Return (x, y) of the center of cell containing provided text 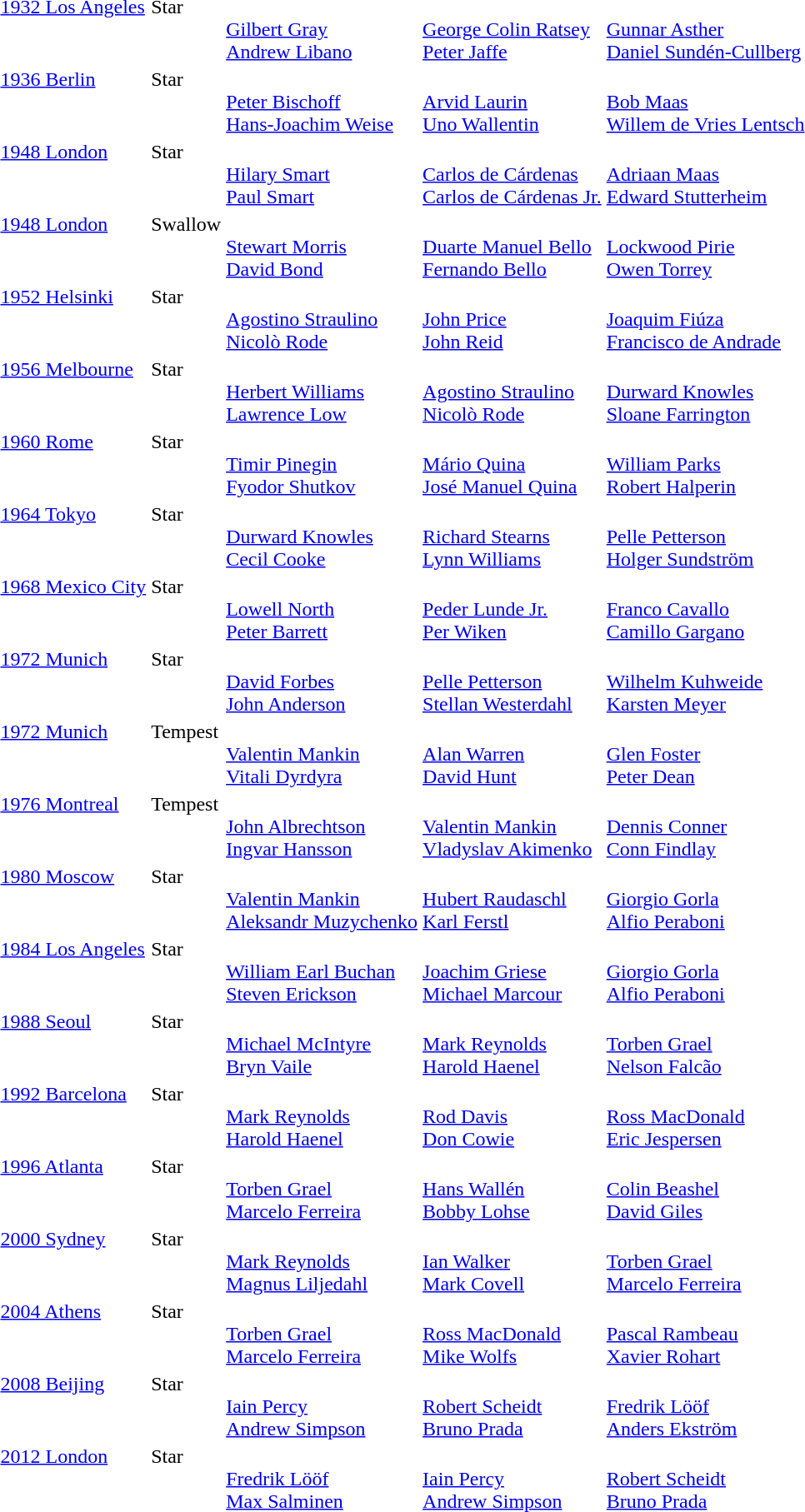
Rod DavisDon Cowie (512, 1116)
Hilary SmartPaul Smart (322, 174)
Duarte Manuel BelloFernando Bello (512, 247)
Alan WarrenDavid Hunt (512, 754)
Carlos de CárdenasCarlos de Cárdenas Jr. (512, 174)
Joachim GrieseMichael Marcour (512, 971)
Valentin MankinVladyslav Akimenko (512, 826)
John PriceJohn Reid (512, 319)
Ian WalkerMark Covell (512, 1261)
Herbert WilliamsLawrence Low (322, 392)
Ross MacDonaldMike Wolfs (512, 1334)
Pelle PettersonStellan Westerdahl (512, 681)
David ForbesJohn Anderson (322, 681)
Richard StearnsLynn Williams (512, 536)
Hans WallénBobby Lohse (512, 1189)
Swallow (187, 247)
Arvid LaurinUno Wallentin (512, 102)
Iain PercyAndrew Simpson (322, 1406)
Peter BischoffHans-Joachim Weise (322, 102)
Stewart MorrisDavid Bond (322, 247)
William Earl BuchanSteven Erickson (322, 971)
Peder Lunde Jr.Per Wiken (512, 609)
John AlbrechtsonIngvar Hansson (322, 826)
Robert ScheidtBruno Prada (512, 1406)
Hubert RaudaschlKarl Ferstl (512, 899)
Mário QuinaJosé Manuel Quina (512, 464)
Valentin MankinVitali Dyrdyra (322, 754)
Timir PineginFyodor Shutkov (322, 464)
Lowell NorthPeter Barrett (322, 609)
Durward KnowlesCecil Cooke (322, 536)
Michael McIntyreBryn Vaile (322, 1044)
Valentin MankinAleksandr Muzychenko (322, 899)
Mark ReynoldsMagnus Liljedahl (322, 1261)
